Return [X, Y] of the center of cell containing provided text 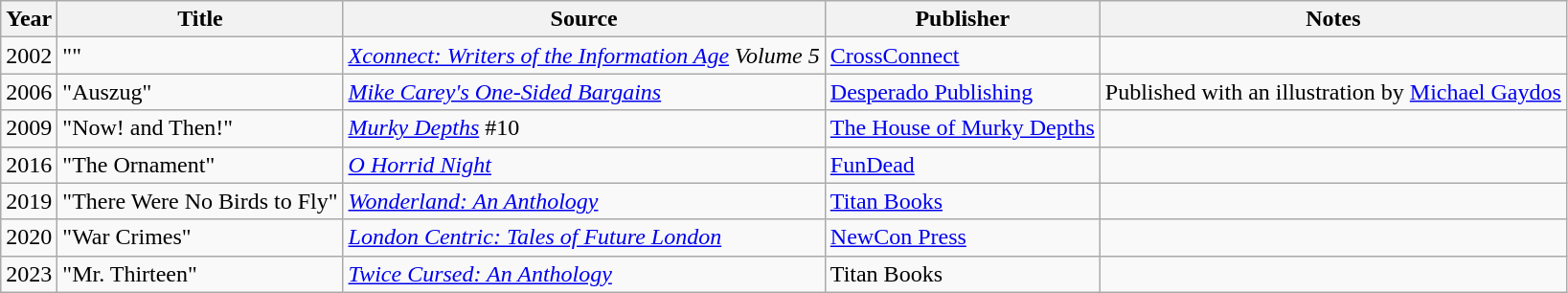
"There Were No Birds to Fly" [200, 201]
CrossConnect [962, 56]
2023 [29, 274]
2019 [29, 201]
Xconnect: Writers of the Information Age Volume 5 [584, 56]
Year [29, 19]
The House of Murky Depths [962, 128]
O Horrid Night [584, 165]
NewCon Press [962, 237]
Source [584, 19]
2002 [29, 56]
Title [200, 19]
2006 [29, 92]
"War Crimes" [200, 237]
"Now! and Then!" [200, 128]
2020 [29, 237]
Mike Carey's One-Sided Bargains [584, 92]
Publisher [962, 19]
Notes [1333, 19]
London Centric: Tales of Future London [584, 237]
"Auszug" [200, 92]
Twice Cursed: An Anthology [584, 274]
"Mr. Thirteen" [200, 274]
Wonderland: An Anthology [584, 201]
Published with an illustration by Michael Gaydos [1333, 92]
2009 [29, 128]
Murky Depths #10 [584, 128]
Desperado Publishing [962, 92]
2016 [29, 165]
"The Ornament" [200, 165]
"" [200, 56]
FunDead [962, 165]
